Extract the [x, y] coordinate from the center of the cell holding the provided text.  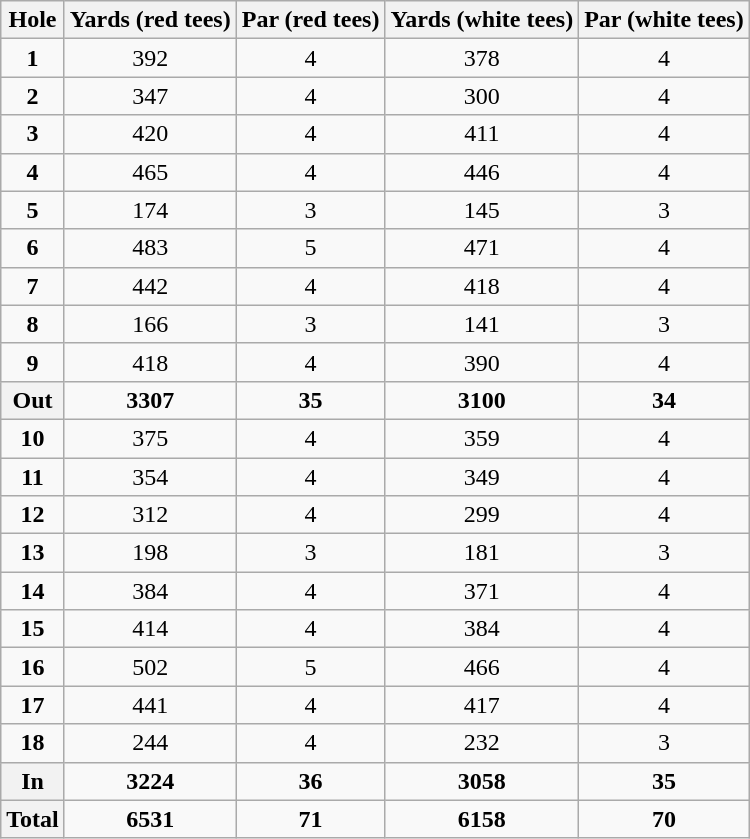
11 [33, 477]
Par (red tees) [310, 20]
465 [150, 172]
232 [482, 743]
Yards (white tees) [482, 20]
Hole [33, 20]
466 [482, 667]
411 [482, 134]
166 [150, 324]
442 [150, 286]
446 [482, 172]
14 [33, 591]
371 [482, 591]
174 [150, 210]
18 [33, 743]
3100 [482, 400]
36 [310, 781]
16 [33, 667]
71 [310, 819]
349 [482, 477]
34 [664, 400]
3058 [482, 781]
244 [150, 743]
Out [33, 400]
Total [33, 819]
299 [482, 515]
141 [482, 324]
198 [150, 553]
483 [150, 248]
7 [33, 286]
502 [150, 667]
359 [482, 438]
2 [33, 96]
378 [482, 58]
3307 [150, 400]
471 [482, 248]
10 [33, 438]
354 [150, 477]
1 [33, 58]
145 [482, 210]
392 [150, 58]
312 [150, 515]
6 [33, 248]
17 [33, 705]
6531 [150, 819]
375 [150, 438]
Par (white tees) [664, 20]
181 [482, 553]
390 [482, 362]
15 [33, 629]
In [33, 781]
8 [33, 324]
13 [33, 553]
12 [33, 515]
441 [150, 705]
417 [482, 705]
3224 [150, 781]
6158 [482, 819]
347 [150, 96]
420 [150, 134]
Yards (red tees) [150, 20]
70 [664, 819]
300 [482, 96]
414 [150, 629]
9 [33, 362]
